Output the [X, Y] coordinate of the center of the cell containing the given text.  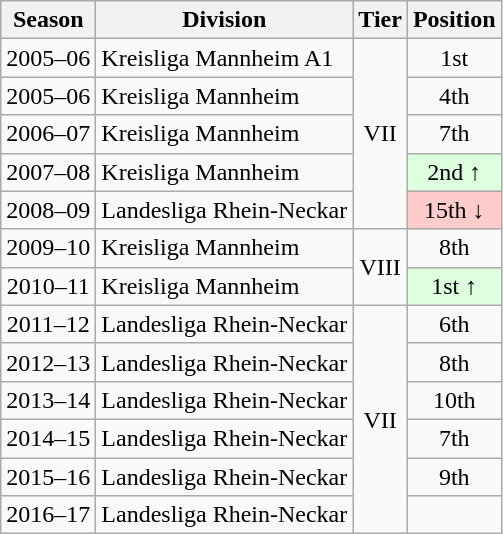
10th [454, 400]
Tier [380, 20]
Division [224, 20]
2015–16 [48, 477]
15th ↓ [454, 210]
VIII [380, 267]
2nd ↑ [454, 172]
2013–14 [48, 400]
2016–17 [48, 515]
1st [454, 58]
Kreisliga Mannheim A1 [224, 58]
2014–15 [48, 438]
Season [48, 20]
2009–10 [48, 248]
2010–11 [48, 286]
2006–07 [48, 134]
2007–08 [48, 172]
6th [454, 324]
4th [454, 96]
1st ↑ [454, 286]
2008–09 [48, 210]
Position [454, 20]
9th [454, 477]
2011–12 [48, 324]
2012–13 [48, 362]
